From the cell containing the given text, extract its center point as (X, Y) coordinate. 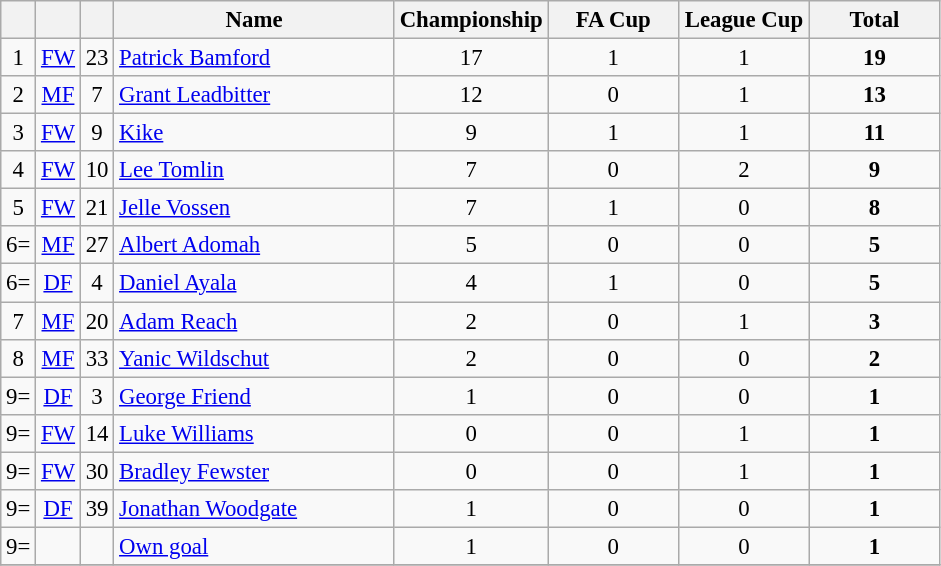
George Friend (254, 396)
Name (254, 20)
Adam Reach (254, 321)
Lee Tomlin (254, 170)
Championship (471, 20)
23 (96, 58)
Total (874, 20)
Own goal (254, 546)
13 (874, 95)
30 (96, 471)
Patrick Bamford (254, 58)
Yanic Wildschut (254, 358)
11 (874, 133)
10 (96, 170)
39 (96, 509)
33 (96, 358)
17 (471, 58)
Albert Adomah (254, 245)
League Cup (744, 20)
14 (96, 433)
FA Cup (614, 20)
Bradley Fewster (254, 471)
27 (96, 245)
Grant Leadbitter (254, 95)
20 (96, 321)
Luke Williams (254, 433)
Jonathan Woodgate (254, 509)
21 (96, 208)
Daniel Ayala (254, 283)
Kike (254, 133)
Jelle Vossen (254, 208)
19 (874, 58)
12 (471, 95)
